Extract the (X, Y) coordinate from the center of the cell holding the provided text.  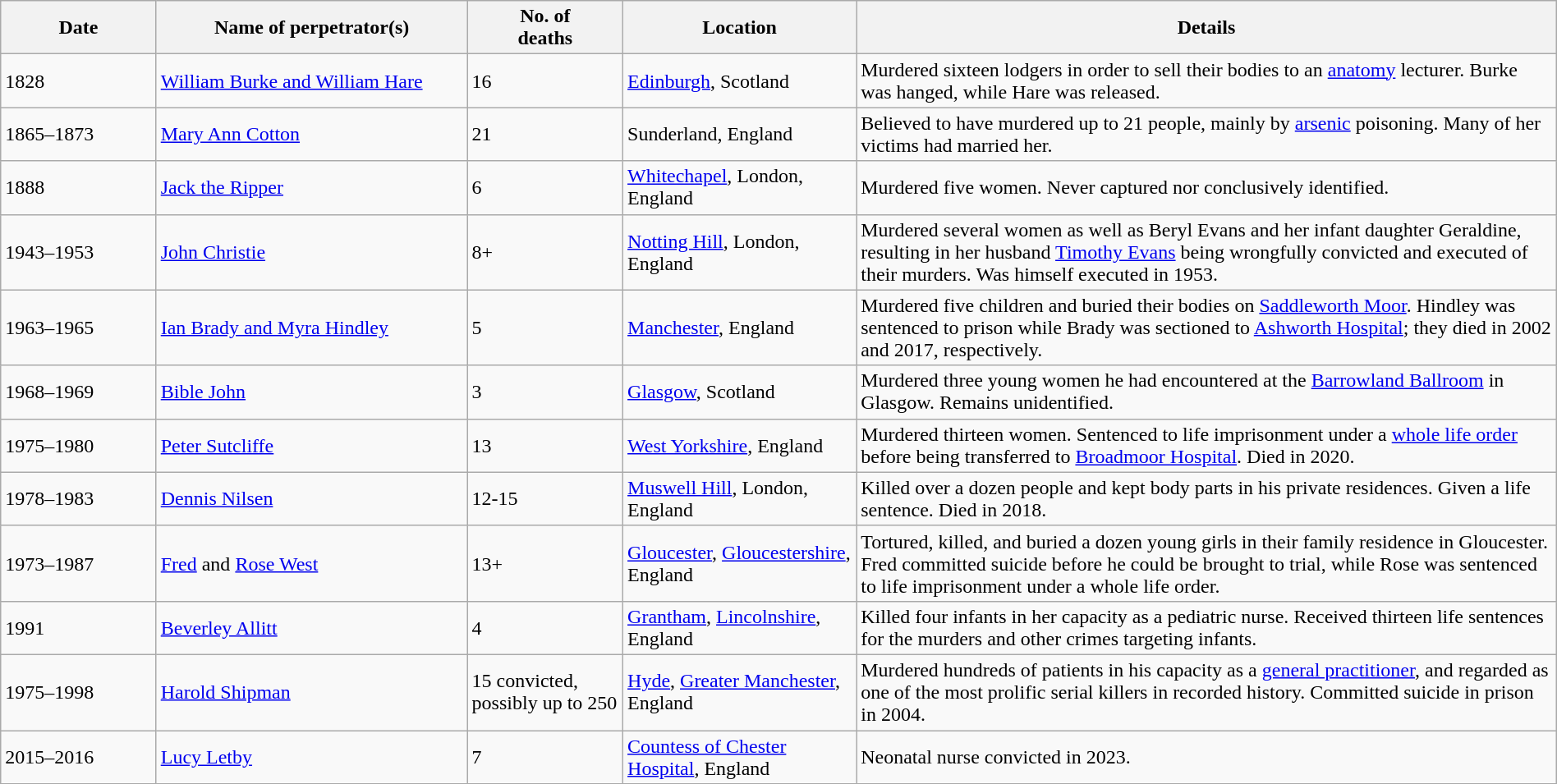
4 (545, 627)
6 (545, 187)
Sunderland, England (740, 135)
1975–1998 (79, 692)
1978–1983 (79, 499)
Grantham, Lincolnshire, England (740, 627)
21 (545, 135)
Murdered thirteen women. Sentenced to life imprisonment under a whole life order before being transferred to Broadmoor Hospital. Died in 2020. (1207, 445)
16 (545, 80)
2015–2016 (79, 757)
Details (1207, 28)
1991 (79, 627)
Murdered five women. Never captured nor conclusively identified. (1207, 187)
Jack the Ripper (312, 187)
7 (545, 757)
William Burke and William Hare (312, 80)
Peter Sutcliffe (312, 445)
Date (79, 28)
1828 (79, 80)
Glasgow, Scotland (740, 392)
8+ (545, 252)
Mary Ann Cotton (312, 135)
Whitechapel, London, England (740, 187)
Bible John (312, 392)
Ian Brady and Myra Hindley (312, 328)
Fred and Rose West (312, 563)
1865–1873 (79, 135)
Gloucester, Gloucestershire, England (740, 563)
13+ (545, 563)
Name of perpetrator(s) (312, 28)
1943–1953 (79, 252)
Manchester, England (740, 328)
Lucy Letby (312, 757)
Location (740, 28)
3 (545, 392)
Notting Hill, London, England (740, 252)
1975–1980 (79, 445)
Killed four infants in her capacity as a pediatric nurse. Received thirteen life sentences for the murders and other crimes targeting infants. (1207, 627)
13 (545, 445)
Hyde, Greater Manchester, England (740, 692)
Neonatal nurse convicted in 2023. (1207, 757)
Muswell Hill, London, England (740, 499)
Harold Shipman (312, 692)
Killed over a dozen people and kept body parts in his private residences. Given a life sentence. Died in 2018. (1207, 499)
No. ofdeaths (545, 28)
Edinburgh, Scotland (740, 80)
1888 (79, 187)
Dennis Nilsen (312, 499)
Believed to have murdered up to 21 people, mainly by arsenic poisoning. Many of her victims had married her. (1207, 135)
West Yorkshire, England (740, 445)
15 convicted, possibly up to 250 (545, 692)
12-15 (545, 499)
Murdered three young women he had encountered at the Barrowland Ballroom in Glasgow. Remains unidentified. (1207, 392)
1963–1965 (79, 328)
Murdered sixteen lodgers in order to sell their bodies to an anatomy lecturer. Burke was hanged, while Hare was released. (1207, 80)
John Christie (312, 252)
5 (545, 328)
1968–1969 (79, 392)
1973–1987 (79, 563)
Countess of Chester Hospital, England (740, 757)
Beverley Allitt (312, 627)
